Extract the [X, Y] coordinate from the center of the cell holding the provided text.  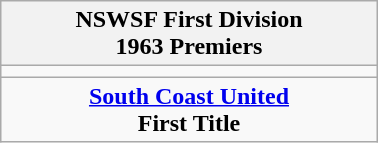
NSWSF First Division1963 Premiers [189, 34]
South Coast UnitedFirst Title [189, 110]
